Identify which cell holds the provided text, then report its [x, y] central coordinate. 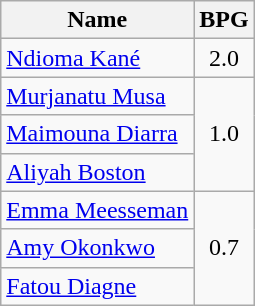
0.7 [224, 248]
2.0 [224, 58]
Amy Okonkwo [98, 248]
Maimouna Diarra [98, 134]
Emma Meesseman [98, 210]
Murjanatu Musa [98, 96]
BPG [224, 20]
1.0 [224, 134]
Name [98, 20]
Ndioma Kané [98, 58]
Aliyah Boston [98, 172]
Fatou Diagne [98, 286]
